Identify which cell holds the provided text, then report its (x, y) central coordinate. 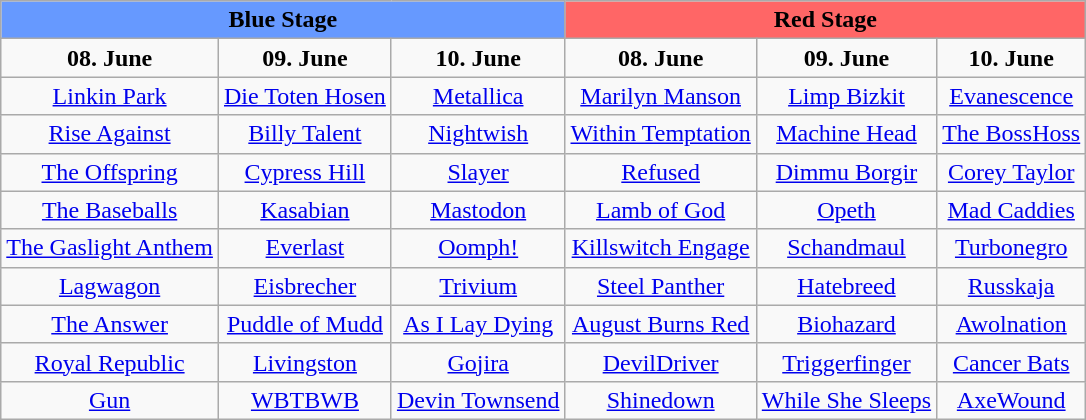
Blue Stage (283, 20)
The Offspring (110, 172)
Turbonegro (1012, 248)
Schandmaul (846, 248)
Slayer (478, 172)
Killswitch Engage (660, 248)
Gun (110, 400)
Refused (660, 172)
AxeWound (1012, 400)
Hatebreed (846, 286)
The Baseballs (110, 210)
WBTBWB (304, 400)
Awolnation (1012, 324)
Red Stage (826, 20)
Triggerfinger (846, 362)
Metallica (478, 96)
Billy Talent (304, 134)
Die Toten Hosen (304, 96)
Nightwish (478, 134)
Corey Taylor (1012, 172)
Evanescence (1012, 96)
Devin Townsend (478, 400)
The Gaslight Anthem (110, 248)
Kasabian (304, 210)
Rise Against (110, 134)
The Answer (110, 324)
Steel Panther (660, 286)
Royal Republic (110, 362)
Machine Head (846, 134)
August Burns Red (660, 324)
Russkaja (1012, 286)
Marilyn Manson (660, 96)
Shinedown (660, 400)
Opeth (846, 210)
Everlast (304, 248)
As I Lay Dying (478, 324)
While She Sleeps (846, 400)
Cancer Bats (1012, 362)
Lagwagon (110, 286)
Trivium (478, 286)
Within Temptation (660, 134)
Oomph! (478, 248)
Livingston (304, 362)
Biohazard (846, 324)
Mad Caddies (1012, 210)
Puddle of Mudd (304, 324)
DevilDriver (660, 362)
Eisbrecher (304, 286)
Mastodon (478, 210)
The BossHoss (1012, 134)
Dimmu Borgir (846, 172)
Lamb of God (660, 210)
Linkin Park (110, 96)
Gojira (478, 362)
Limp Bizkit (846, 96)
Cypress Hill (304, 172)
